Identify which cell holds the provided text, then report its [x, y] central coordinate. 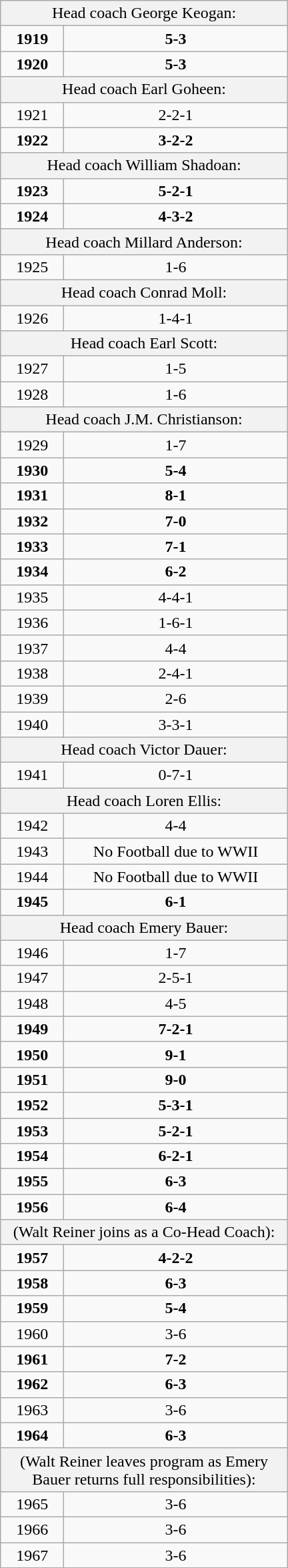
4-2-2 [176, 1258]
1959 [32, 1308]
Head coach Loren Ellis: [144, 801]
Head coach Conrad Moll: [144, 292]
1929 [32, 445]
1923 [32, 191]
9-0 [176, 1080]
Head coach William Shadoan: [144, 165]
1951 [32, 1080]
7-2 [176, 1359]
9-1 [176, 1054]
Head coach J.M. Christianson: [144, 420]
1956 [32, 1207]
Head coach Victor Dauer: [144, 750]
1-6-1 [176, 623]
1942 [32, 826]
3-3-1 [176, 724]
1965 [32, 1504]
1940 [32, 724]
1952 [32, 1105]
1964 [32, 1435]
1933 [32, 546]
1922 [32, 140]
1936 [32, 623]
1960 [32, 1334]
1937 [32, 648]
1950 [32, 1054]
1932 [32, 521]
1954 [32, 1156]
1948 [32, 1004]
7-1 [176, 546]
1931 [32, 496]
Head coach Millard Anderson: [144, 242]
Head coach Earl Scott: [144, 344]
Head coach Earl Goheen: [144, 89]
6-1 [176, 902]
1966 [32, 1529]
1947 [32, 978]
2-6 [176, 699]
1957 [32, 1258]
1941 [32, 775]
6-2 [176, 572]
1963 [32, 1410]
4-5 [176, 1004]
0-7-1 [176, 775]
1928 [32, 394]
7-2-1 [176, 1029]
4-4-1 [176, 597]
1934 [32, 572]
(Walt Reiner joins as a Co-Head Coach): [144, 1232]
Head coach Emery Bauer: [144, 927]
1962 [32, 1385]
1930 [32, 470]
(Walt Reiner leaves program as Emery Bauer returns full responsibilities): [144, 1469]
2-2-1 [176, 115]
8-1 [176, 496]
1925 [32, 267]
1949 [32, 1029]
1926 [32, 318]
1919 [32, 39]
6-4 [176, 1207]
3-2-2 [176, 140]
4-3-2 [176, 216]
2-5-1 [176, 978]
1938 [32, 673]
2-4-1 [176, 673]
1924 [32, 216]
1-5 [176, 369]
6-2-1 [176, 1156]
Head coach George Keogan: [144, 13]
1935 [32, 597]
1-4-1 [176, 318]
1927 [32, 369]
1945 [32, 902]
1920 [32, 64]
1921 [32, 115]
1943 [32, 851]
5-3-1 [176, 1105]
1944 [32, 877]
1953 [32, 1131]
1961 [32, 1359]
1946 [32, 953]
1958 [32, 1283]
1955 [32, 1182]
1967 [32, 1555]
7-0 [176, 521]
1939 [32, 699]
